Identify which cell holds the provided text, then report its [x, y] central coordinate. 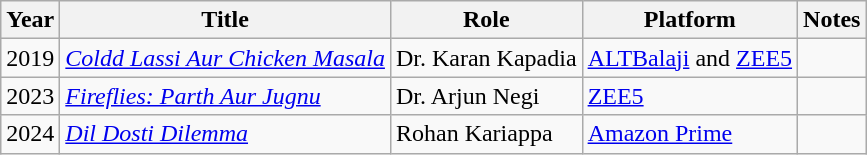
ALTBalaji and ZEE5 [690, 58]
Fireflies: Parth Aur Jugnu [226, 96]
Dil Dosti Dilemma [226, 134]
ZEE5 [690, 96]
Rohan Kariappa [486, 134]
Title [226, 20]
2019 [30, 58]
Dr. Karan Kapadia [486, 58]
Platform [690, 20]
Coldd Lassi Aur Chicken Masala [226, 58]
Year [30, 20]
2023 [30, 96]
Dr. Arjun Negi [486, 96]
Role [486, 20]
2024 [30, 134]
Amazon Prime [690, 134]
Notes [832, 20]
